Provide the (X, Y) coordinate of the cell's center where the given text is located.  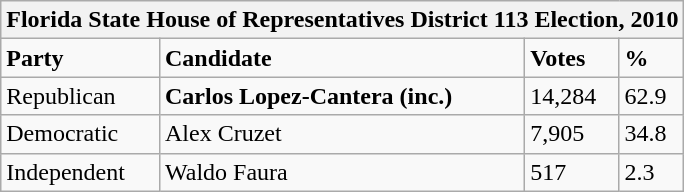
2.3 (652, 172)
Alex Cruzet (342, 134)
Independent (80, 172)
34.8 (652, 134)
% (652, 58)
517 (572, 172)
14,284 (572, 96)
Democratic (80, 134)
7,905 (572, 134)
Florida State House of Representatives District 113 Election, 2010 (342, 20)
Carlos Lopez-Cantera (inc.) (342, 96)
Republican (80, 96)
62.9 (652, 96)
Party (80, 58)
Candidate (342, 58)
Votes (572, 58)
Waldo Faura (342, 172)
